Pinpoint the cell where the given text exists, returning its [X, Y] midpoint coordinate. 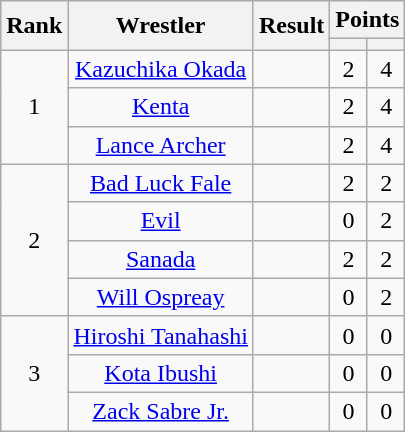
Wrestler [161, 26]
Kota Ibushi [161, 373]
Zack Sabre Jr. [161, 411]
Will Ospreay [161, 297]
1 [34, 107]
Evil [161, 221]
Hiroshi Tanahashi [161, 335]
Sanada [161, 259]
Points [368, 20]
Bad Luck Fale [161, 183]
Kazuchika Okada [161, 69]
Rank [34, 26]
Kenta [161, 107]
3 [34, 373]
Result [291, 26]
Lance Archer [161, 145]
